Determine the [x, y] coordinate at the center of the cell enclosing the given text.  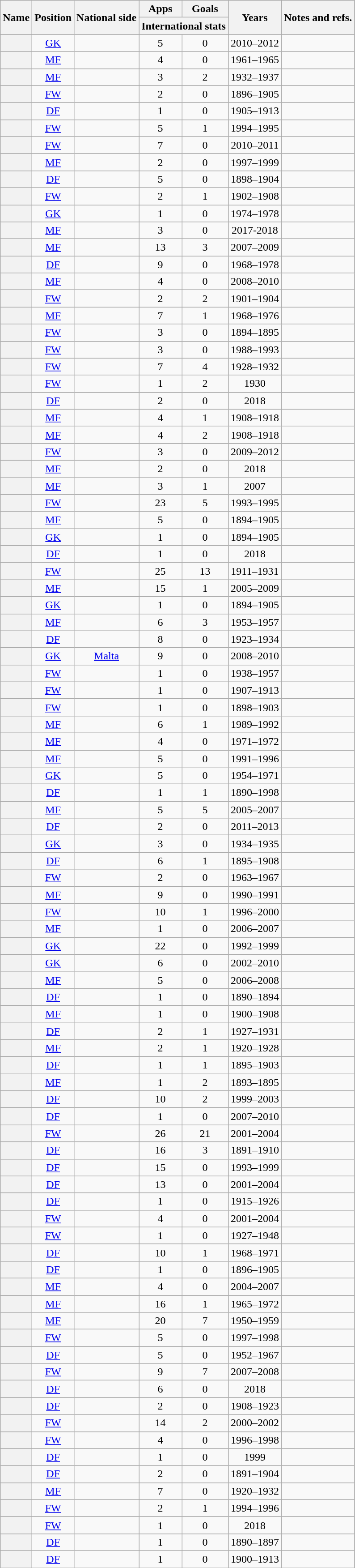
1930 [255, 384]
1890–1894 [255, 997]
1915–1926 [255, 1201]
1894–1895 [255, 333]
2009–2012 [255, 452]
1990–1991 [255, 895]
1893–1895 [255, 1082]
1952–1967 [255, 1355]
Apps [161, 9]
1900–1913 [255, 1559]
1902–1908 [255, 196]
8 [161, 639]
1953–1957 [255, 622]
1923–1934 [255, 639]
1891–1904 [255, 1474]
Name [16, 17]
20 [161, 1321]
Position [53, 17]
1920–1932 [255, 1491]
1988–1993 [255, 350]
2005–2007 [255, 810]
2005–2009 [255, 588]
1927–1948 [255, 1235]
14 [161, 1423]
1993–1995 [255, 503]
2006–2007 [255, 929]
1999 [255, 1457]
2007–2010 [255, 1116]
1968–1971 [255, 1252]
1992–1999 [255, 946]
1938–1957 [255, 673]
1907–1913 [255, 690]
1999–2003 [255, 1099]
1932–1937 [255, 77]
1898–1904 [255, 179]
2010–2012 [255, 43]
2007–2009 [255, 248]
1965–1972 [255, 1304]
1911–1931 [255, 571]
1968–1976 [255, 316]
1997–1999 [255, 162]
1993–1999 [255, 1167]
1997–1998 [255, 1338]
1890–1897 [255, 1542]
1974–1978 [255, 214]
1950–1959 [255, 1321]
23 [161, 503]
1927–1931 [255, 1031]
2002–2010 [255, 963]
1996–1998 [255, 1440]
25 [161, 571]
1996–2000 [255, 912]
Years [255, 17]
1895–1908 [255, 861]
Notes and refs. [317, 17]
1961–1965 [255, 60]
International stats [184, 26]
1991–1996 [255, 759]
1968–1978 [255, 265]
1891–1910 [255, 1150]
1901–1904 [255, 299]
1954–1971 [255, 776]
22 [161, 946]
2017-2018 [255, 231]
1971–1972 [255, 741]
2004–2007 [255, 1286]
Goals [205, 9]
1963–1967 [255, 878]
2007–2008 [255, 1372]
1928–1932 [255, 367]
2006–2008 [255, 980]
1994–1996 [255, 1508]
2000–2002 [255, 1423]
1895–1903 [255, 1065]
1934–1935 [255, 844]
1890–1998 [255, 793]
1898–1903 [255, 707]
National side [106, 17]
21 [205, 1133]
1900–1908 [255, 1014]
2007 [255, 486]
Malta [106, 656]
1994–1995 [255, 128]
2011–2013 [255, 827]
1908–1923 [255, 1406]
26 [161, 1133]
1905–1913 [255, 111]
2010–2011 [255, 145]
1989–1992 [255, 724]
1920–1928 [255, 1048]
